Locate the cell with the specified text and output its [x, y] center coordinate. 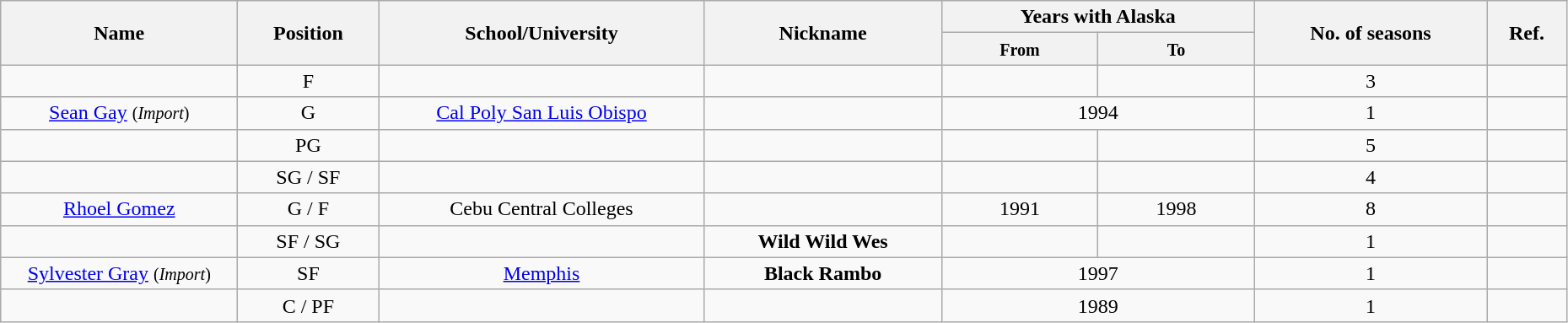
Ref. [1527, 33]
SF / SG [309, 241]
C / PF [309, 305]
G [309, 113]
Sean Gay (Import) [120, 113]
Wild Wild Wes [823, 241]
Black Rambo [823, 273]
F [309, 81]
School/University [542, 33]
Sylvester Gray (Import) [120, 273]
Nickname [823, 33]
From [1020, 49]
1994 [1098, 113]
PG [309, 145]
Cal Poly San Luis Obispo [542, 113]
1998 [1177, 209]
To [1177, 49]
Memphis [542, 273]
4 [1370, 177]
SG / SF [309, 177]
G / F [309, 209]
SF [309, 273]
1989 [1098, 305]
Position [309, 33]
Cebu Central Colleges [542, 209]
8 [1370, 209]
1997 [1098, 273]
Rhoel Gomez [120, 209]
No. of seasons [1370, 33]
5 [1370, 145]
Name [120, 33]
1991 [1020, 209]
Years with Alaska [1098, 17]
3 [1370, 81]
